From the cell containing the given text, extract its center point as (x, y) coordinate. 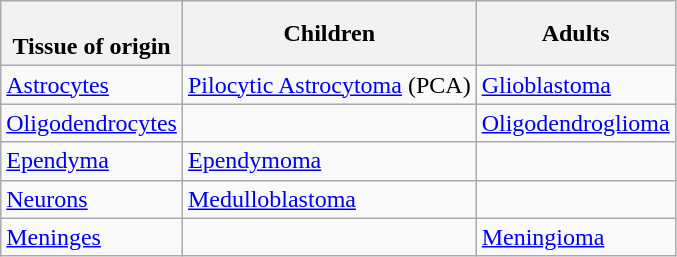
Oligodendroglioma (576, 123)
Adults (576, 34)
Ependyma (92, 161)
Glioblastoma (576, 85)
Medulloblastoma (329, 199)
Children (329, 34)
Pilocytic Astrocytoma (PCA) (329, 85)
Tissue of origin (92, 34)
Meninges (92, 237)
Astrocytes (92, 85)
Ependymoma (329, 161)
Oligodendrocytes (92, 123)
Meningioma (576, 237)
Neurons (92, 199)
